Search for the cell housing the specified text and yield its (X, Y) center coordinate. 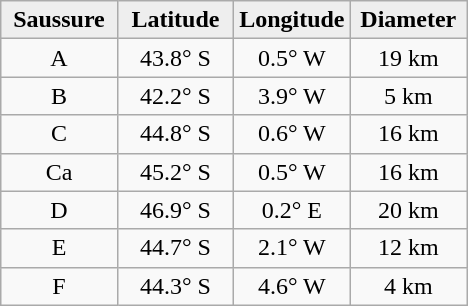
44.8° S (175, 134)
19 km (408, 58)
F (59, 286)
A (59, 58)
Latitude (175, 20)
2.1° W (292, 248)
D (59, 210)
B (59, 96)
12 km (408, 248)
46.9° S (175, 210)
E (59, 248)
5 km (408, 96)
44.3° S (175, 286)
C (59, 134)
20 km (408, 210)
Ca (59, 172)
43.8° S (175, 58)
0.6° W (292, 134)
0.2° E (292, 210)
Diameter (408, 20)
45.2° S (175, 172)
4 km (408, 286)
3.9° W (292, 96)
Saussure (59, 20)
42.2° S (175, 96)
44.7° S (175, 248)
Longitude (292, 20)
4.6° W (292, 286)
